Locate the cell with the specified text and output its [X, Y] center coordinate. 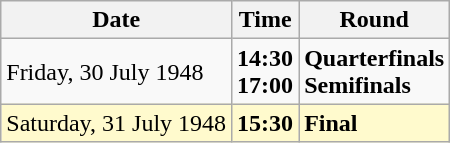
QuarterfinalsSemifinals [374, 72]
Round [374, 20]
Friday, 30 July 1948 [116, 72]
Time [266, 20]
Saturday, 31 July 1948 [116, 123]
Date [116, 20]
15:30 [266, 123]
14:3017:00 [266, 72]
Final [374, 123]
